For the text-containing cell, return its midpoint in [x, y] coordinate format. 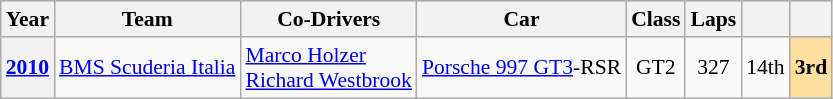
Porsche 997 GT3-RSR [522, 68]
14th [766, 68]
Year [28, 19]
Co-Drivers [328, 19]
Team [147, 19]
GT2 [656, 68]
Class [656, 19]
3rd [812, 68]
Laps [713, 19]
BMS Scuderia Italia [147, 68]
2010 [28, 68]
327 [713, 68]
Marco Holzer Richard Westbrook [328, 68]
Car [522, 19]
